Pinpoint the cell where the given text exists, returning its [X, Y] midpoint coordinate. 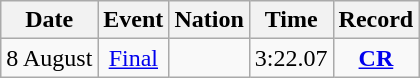
Record [376, 20]
Nation [209, 20]
3:22.07 [291, 58]
CR [376, 58]
Event [134, 20]
8 August [50, 58]
Time [291, 20]
Final [134, 58]
Date [50, 20]
